For the text-containing cell, return its midpoint in [X, Y] coordinate format. 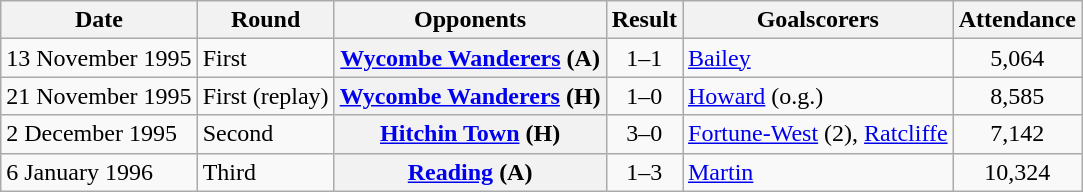
6 January 1996 [99, 172]
10,324 [1017, 172]
Fortune-West (2), Ratcliffe [818, 134]
First [266, 58]
1–1 [644, 58]
Attendance [1017, 20]
First (replay) [266, 96]
Wycombe Wanderers (H) [470, 96]
1–0 [644, 96]
Wycombe Wanderers (A) [470, 58]
Round [266, 20]
3–0 [644, 134]
Goalscorers [818, 20]
13 November 1995 [99, 58]
Third [266, 172]
Opponents [470, 20]
Reading (A) [470, 172]
Result [644, 20]
2 December 1995 [99, 134]
5,064 [1017, 58]
Date [99, 20]
1–3 [644, 172]
Second [266, 134]
Martin [818, 172]
Howard (o.g.) [818, 96]
8,585 [1017, 96]
21 November 1995 [99, 96]
Bailey [818, 58]
7,142 [1017, 134]
Hitchin Town (H) [470, 134]
